Determine the [X, Y] coordinate at the center of the cell enclosing the given text.  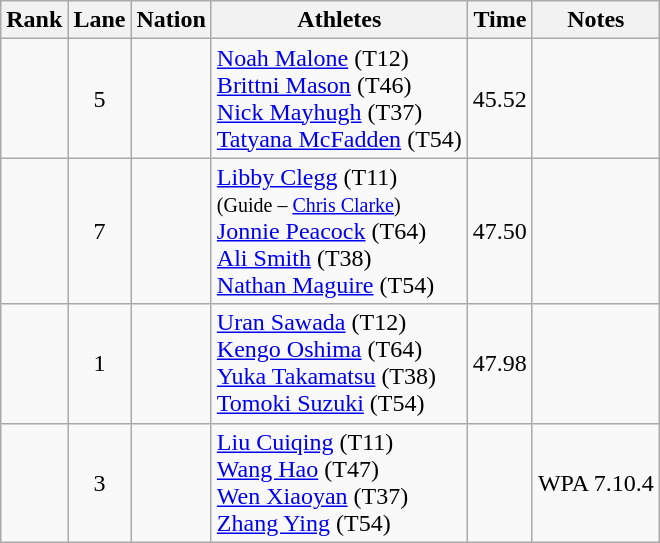
1 [100, 364]
47.98 [500, 364]
45.52 [500, 98]
Noah Malone (T12)Brittni Mason (T46)Nick Mayhugh (T37)Tatyana McFadden (T54) [339, 98]
Rank [34, 20]
Athletes [339, 20]
3 [100, 482]
Nation [171, 20]
47.50 [500, 231]
5 [100, 98]
Notes [596, 20]
Liu Cuiqing (T11)Wang Hao (T47)Wen Xiaoyan (T37)Zhang Ying (T54) [339, 482]
Time [500, 20]
Uran Sawada (T12)Kengo Oshima (T64)Yuka Takamatsu (T38)Tomoki Suzuki (T54) [339, 364]
WPA 7.10.4 [596, 482]
Lane [100, 20]
7 [100, 231]
Libby Clegg (T11)(Guide – Chris Clarke)Jonnie Peacock (T64)Ali Smith (T38)Nathan Maguire (T54) [339, 231]
